Locate the cell with the specified text and output its [X, Y] center coordinate. 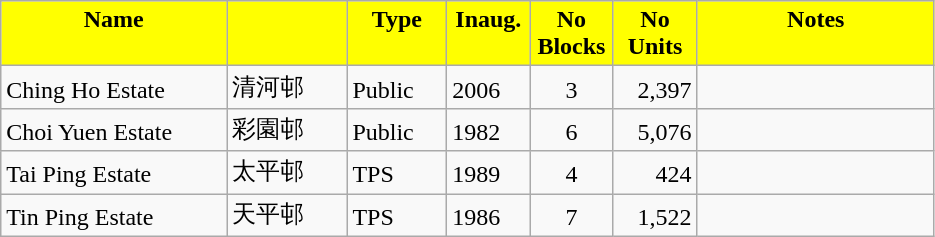
Name [114, 34]
4 [572, 172]
No Blocks [572, 34]
1986 [488, 216]
5,076 [655, 130]
3 [572, 88]
2,397 [655, 88]
7 [572, 216]
Choi Yuen Estate [114, 130]
Tin Ping Estate [114, 216]
2006 [488, 88]
1982 [488, 130]
Type [397, 34]
Inaug. [488, 34]
Notes [816, 34]
No Units [655, 34]
6 [572, 130]
太平邨 [287, 172]
1989 [488, 172]
Ching Ho Estate [114, 88]
天平邨 [287, 216]
1,522 [655, 216]
Tai Ping Estate [114, 172]
彩園邨 [287, 130]
清河邨 [287, 88]
424 [655, 172]
